Extract the [x, y] coordinate from the center of the cell holding the provided text.  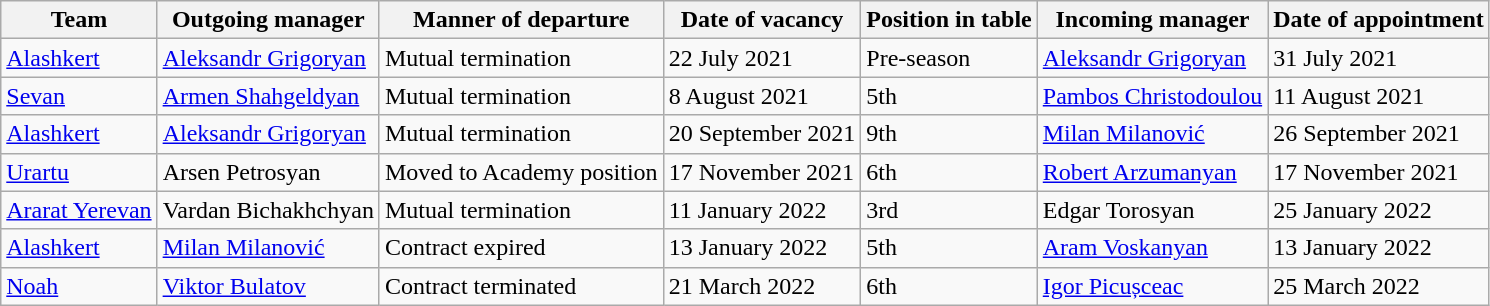
Sevan [79, 96]
26 September 2021 [1379, 134]
20 September 2021 [762, 134]
25 January 2022 [1379, 210]
22 July 2021 [762, 58]
11 January 2022 [762, 210]
Arsen Petrosyan [268, 172]
Position in table [949, 20]
Vardan Bichakhchyan [268, 210]
9th [949, 134]
8 August 2021 [762, 96]
Edgar Torosyan [1152, 210]
21 March 2022 [762, 286]
25 March 2022 [1379, 286]
Viktor Bulatov [268, 286]
Contract terminated [521, 286]
Aram Voskanyan [1152, 248]
Outgoing manager [268, 20]
11 August 2021 [1379, 96]
Ararat Yerevan [79, 210]
Pambos Christodoulou [1152, 96]
Team [79, 20]
Date of vacancy [762, 20]
Contract expired [521, 248]
3rd [949, 210]
Robert Arzumanyan [1152, 172]
Armen Shahgeldyan [268, 96]
Igor Picușceac [1152, 286]
Manner of departure [521, 20]
Moved to Academy position [521, 172]
Pre-season [949, 58]
Urartu [79, 172]
Date of appointment [1379, 20]
Noah [79, 286]
Incoming manager [1152, 20]
31 July 2021 [1379, 58]
